Capture the cell that displays the provided text and extract its [X, Y] central coordinate. 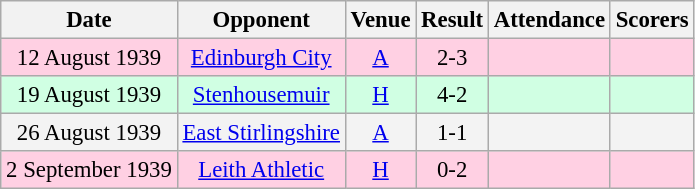
2-3 [452, 58]
Venue [380, 20]
Scorers [652, 20]
26 August 1939 [89, 133]
Attendance [549, 20]
East Stirlingshire [261, 133]
Leith Athletic [261, 170]
Edinburgh City [261, 58]
1-1 [452, 133]
Stenhousemuir [261, 95]
4-2 [452, 95]
0-2 [452, 170]
Date [89, 20]
Opponent [261, 20]
12 August 1939 [89, 58]
2 September 1939 [89, 170]
19 August 1939 [89, 95]
Result [452, 20]
